For the text-containing cell, return its midpoint in (X, Y) coordinate format. 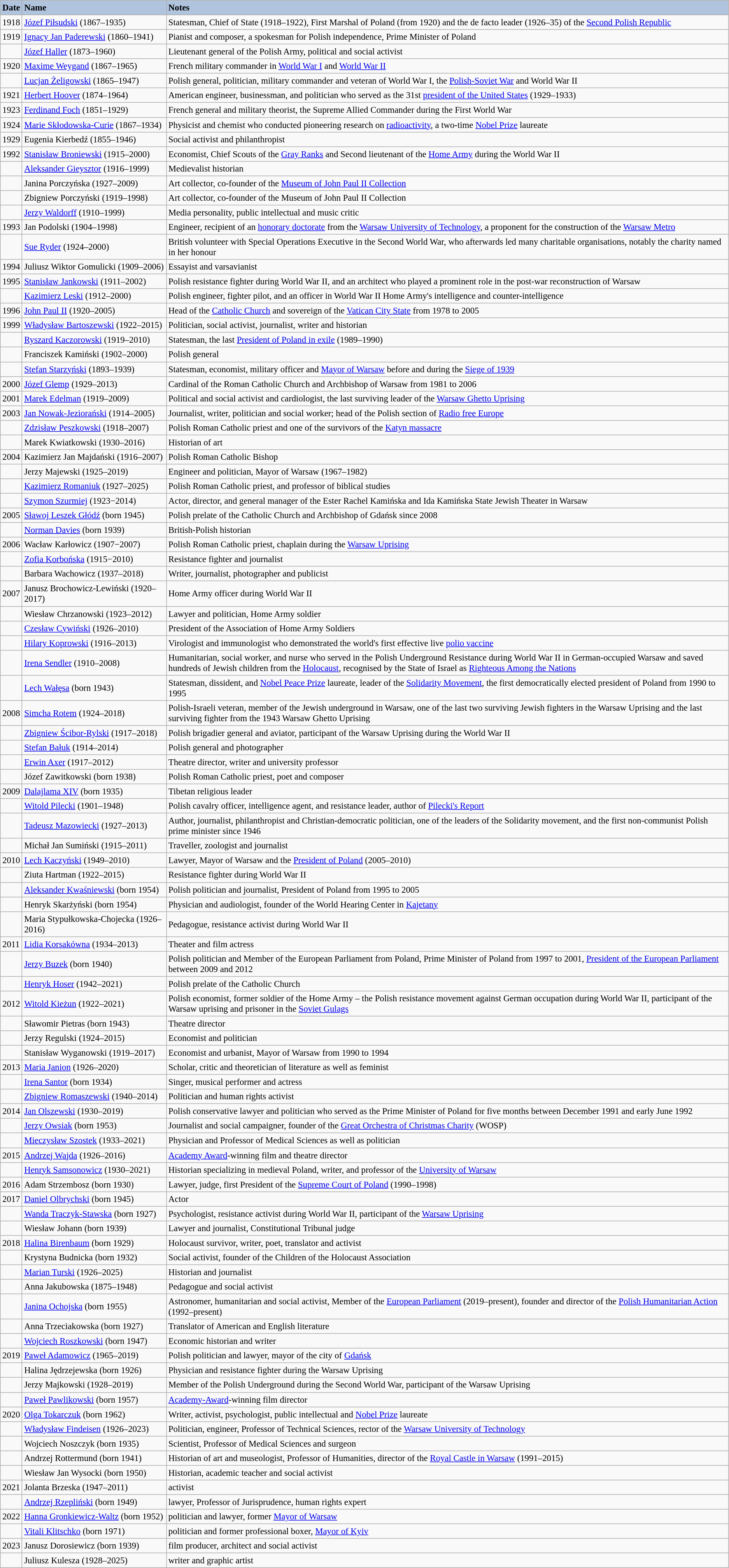
Pedagogue, resistance activist during World War II (447, 924)
Wojciech Roszkowski (born 1947) (94, 1341)
Daniel Olbrychski (born 1945) (94, 1199)
Adam Strzembosz (born 1930) (94, 1184)
Polish Roman Catholic priest, and professor of biblical studies (447, 486)
Lawyer, Mayor of Warsaw and the President of Poland (2005–2010) (447, 860)
Writer, journalist, photographer and publicist (447, 574)
Władysław Findeisen (1926–2023) (94, 1429)
Economist and urbanist, Mayor of Warsaw from 1990 to 1994 (447, 1053)
French general and military theorist, the Supreme Allied Commander during the First World War (447, 110)
Lech Kaczyński (1949–2010) (94, 860)
Janina Ochojska (born 1955) (94, 1307)
2005 (11, 515)
Polish general and photographer (447, 748)
1923 (11, 110)
2022 (11, 1517)
Ryszard Kaczorowski (1919–2010) (94, 340)
Political and social activist and cardiologist, the last surviving leader of the Warsaw Ghetto Uprising (447, 398)
Szymon Szurmiej (1923−2014) (94, 501)
Polish prelate of the Catholic Church and Archbishop of Gdańsk since 2008 (447, 515)
2018 (11, 1243)
Hanna Gronkiewicz-Waltz (born 1952) (94, 1517)
film producer, architect and social activist (447, 1546)
Andrzej Rottermund (born 1941) (94, 1458)
Politician, social activist, journalist, writer and historian (447, 325)
Olga Tokarczuk (born 1962) (94, 1414)
Essayist and varsavianist (447, 267)
Economic historian and writer (447, 1341)
Polish resistance fighter during World War II, and an architect who played a prominent role in the post-war reconstruction of Warsaw (447, 282)
Lawyer, judge, first President of the Supreme Court of Poland (1990–1998) (447, 1184)
1996 (11, 311)
Jerzy Regulski (1924–2015) (94, 1038)
Józef Zawitkowski (born 1938) (94, 777)
Polish Roman Catholic Bishop (447, 457)
Paweł Adamowicz (1965–2019) (94, 1356)
Józef Piłsudski (1867–1935) (94, 23)
Pianist and composer, a spokesman for Polish independence, Prime Minister of Poland (447, 37)
Zbigniew Ścibor-Rylski (1917–2018) (94, 733)
Academy-Award-winning film director (447, 1400)
Henryk Hoser (1942–2021) (94, 984)
Zofia Korbońska (1915−2010) (94, 559)
Lieutenant general of the Polish Army, political and social activist (447, 52)
President of the Association of Home Army Soldiers (447, 628)
Aleksander Gieysztor (1916–1999) (94, 168)
Andrzej Rzepliński (born 1949) (94, 1502)
1920 (11, 66)
Journalist and social campaigner, founder of the Great Orchestra of Christmas Charity (WOSP) (447, 1126)
Erwin Axer (1917–2012) (94, 762)
Polish general, politician, military commander and veteran of World War I, the Polish-Soviet War and World War II (447, 81)
1993 (11, 227)
Economist and politician (447, 1038)
Lidia Korsakówna (1934–2013) (94, 944)
Juliusz Kulesza (1928–2025) (94, 1561)
1918 (11, 23)
2013 (11, 1067)
Stanisław Wyganowski (1919–2017) (94, 1053)
Virologist and immunologist who demonstrated the world's first effective live polio vaccine (447, 643)
Stanisław Jankowski (1911–2002) (94, 282)
Polish cavalry officer, intelligence agent, and resistance leader, author of Pilecki's Report (447, 806)
Physicist and chemist who conducted pioneering research on radioactivity, a two-time Nobel Prize laureate (447, 125)
Jerzy Buzek (born 1940) (94, 964)
Janina Porczyńska (1927–2009) (94, 183)
Historian specializing in medieval Poland, writer, and professor of the University of Warsaw (447, 1170)
2014 (11, 1111)
Polish conservative lawyer and politician who served as the Prime Minister of Poland for five months between December 1991 and early June 1992 (447, 1111)
Simcha Rotem (1924–2018) (94, 713)
Member of the Polish Underground during the Second World War, participant of the Warsaw Uprising (447, 1385)
British-Polish historian (447, 530)
lawyer, Professor of Jurisprudence, human rights expert (447, 1502)
Lech Wałęsa (born 1943) (94, 688)
activist (447, 1487)
Politician and human rights activist (447, 1097)
Anna Trzeciakowska (born 1927) (94, 1326)
Ziuta Hartman (1922–2015) (94, 875)
Academy Award-winning film and theatre director (447, 1155)
2012 (11, 1004)
Wacław Karłowicz (1907−2007) (94, 545)
Irena Sendler (1910–2008) (94, 663)
Theatre director (447, 1023)
Józef Glemp (1929–2013) (94, 384)
Michał Jan Sumiński (1915–2011) (94, 846)
Henryk Skarżyński (born 1954) (94, 904)
1921 (11, 95)
Holocaust survivor, writer, poet, translator and activist (447, 1243)
writer and graphic artist (447, 1561)
Kazimierz Romaniuk (1927–2025) (94, 486)
Irena Santor (born 1934) (94, 1082)
2004 (11, 457)
2009 (11, 792)
Actor (447, 1199)
Wojciech Noszczyk (born 1935) (94, 1444)
Engineer and politician, Mayor of Warsaw (1967–1982) (447, 471)
Media personality, public intellectual and music critic (447, 212)
Tadeusz Mazowiecki (1927–2013) (94, 826)
Maria Stypułkowska-Chojecka (1926–2016) (94, 924)
Paweł Pawlikowski (born 1957) (94, 1400)
2011 (11, 944)
Dalajlama XIV (born 1935) (94, 792)
Henryk Samsonowicz (1930–2021) (94, 1170)
2001 (11, 398)
2019 (11, 1356)
Juliusz Wiktor Gomulicki (1909–2006) (94, 267)
2021 (11, 1487)
Władysław Bartoszewski (1922–2015) (94, 325)
Maxime Weygand (1867–1965) (94, 66)
Sue Ryder (1924–2000) (94, 247)
Wanda Traczyk-Stawska (born 1927) (94, 1214)
politician and former professional boxer, Mayor of Kyiv (447, 1531)
Polish brigadier general and aviator, participant of the Warsaw Uprising during the World War II (447, 733)
Aleksander Kwaśniewski (born 1954) (94, 890)
Polish engineer, fighter pilot, and an officer in World War II Home Army's intelligence and counter-intelligence (447, 296)
1919 (11, 37)
Krystyna Budnicka (born 1932) (94, 1258)
Historian of art and museologist, Professor of Humanities, director of the Royal Castle in Warsaw (1991–2015) (447, 1458)
2008 (11, 713)
2010 (11, 860)
Jan Nowak-Jeziorański (1914–2005) (94, 413)
2020 (11, 1414)
Jan Podolski (1904–1998) (94, 227)
Stefan Bałuk (1914–2014) (94, 748)
Mieczysław Szostek (1933–2021) (94, 1141)
Statesman, Chief of State (1918–1922), First Marshal of Poland (from 1920) and the de facto leader (1926–35) of the Second Polish Republic (447, 23)
Wiesław Johann (born 1939) (94, 1228)
Physician and resistance fighter during the Warsaw Uprising (447, 1370)
Halina Birenbaum (born 1929) (94, 1243)
Historian of art (447, 442)
Economist, Chief Scouts of the Gray Ranks and Second lieutenant of the Home Army during the World War II (447, 154)
Translator of American and English literature (447, 1326)
1924 (11, 125)
Physician and Professor of Medical Sciences as well as politician (447, 1141)
French military commander in World War I and World War II (447, 66)
Politician, engineer, Professor of Technical Sciences, rector of the Warsaw University of Technology (447, 1429)
Norman Davies (born 1939) (94, 530)
Head of the Catholic Church and sovereign of the Vatican City State from 1978 to 2005 (447, 311)
Kazimierz Leski (1912–2000) (94, 296)
Resistance fighter during World War II (447, 875)
Polish Roman Catholic priest and one of the survivors of the Katyn massacre (447, 428)
Scholar, critic and theoretician of literature as well as feminist (447, 1067)
2007 (11, 594)
Hilary Koprowski (1916–2013) (94, 643)
Notes (447, 8)
Ferdinand Foch (1851–1929) (94, 110)
Date (11, 8)
Historian, academic teacher and social activist (447, 1473)
Theatre director, writer and university professor (447, 762)
Tibetan religious leader (447, 792)
Marian Turski (1926–2025) (94, 1272)
1994 (11, 267)
1929 (11, 139)
Stefan Starzyński (1893–1939) (94, 369)
Medievalist historian (447, 168)
Marek Edelman (1919–2009) (94, 398)
Maria Janion (1926–2020) (94, 1067)
Andrzej Wajda (1926–2016) (94, 1155)
Halina Jędrzejewska (born 1926) (94, 1370)
Józef Haller (1873–1960) (94, 52)
Herbert Hoover (1874–1964) (94, 95)
Journalist, writer, politician and social worker; head of the Polish section of Radio free Europe (447, 413)
Polish politician and lawyer, mayor of the city of Gdańsk (447, 1356)
2017 (11, 1199)
Ignacy Jan Paderewski (1860–1941) (94, 37)
Witold Pilecki (1901–1948) (94, 806)
Lawyer and journalist, Constitutional Tribunal judge (447, 1228)
2023 (11, 1546)
Polish politician and journalist, President of Poland from 1995 to 2005 (447, 890)
Resistance fighter and journalist (447, 559)
American engineer, businessman, and politician who served as the 31st president of the United States (1929–1933) (447, 95)
Home Army officer during World War II (447, 594)
Actor, director, and general manager of the Ester Rachel Kamińska and Ida Kamińska State Jewish Theater in Warsaw (447, 501)
Jolanta Brzeska (1947–2011) (94, 1487)
Stanisław Broniewski (1915–2000) (94, 154)
Lawyer and politician, Home Army soldier (447, 614)
Traveller, zoologist and journalist (447, 846)
Sławomir Pietras (born 1943) (94, 1023)
Jan Olszewski (1930–2019) (94, 1111)
2016 (11, 1184)
Janusz Brochowicz-Lewiński (1920–2017) (94, 594)
Historian and journalist (447, 1272)
Theater and film actress (447, 944)
Singer, musical performer and actress (447, 1082)
Cardinal of the Roman Catholic Church and Archbishop of Warsaw from 1981 to 2006 (447, 384)
Scientist, Professor of Medical Sciences and surgeon (447, 1444)
Zbigniew Porczyński (1919–1998) (94, 198)
1999 (11, 325)
Zbigniew Romaszewski (1940–2014) (94, 1097)
Jerzy Waldorff (1910–1999) (94, 212)
Psychologist, resistance activist during World War II, participant of the Warsaw Uprising (447, 1214)
Social activist, founder of the Children of the Holocaust Association (447, 1258)
John Paul II (1920–2005) (94, 311)
Franciszek Kamiński (1902–2000) (94, 355)
Jerzy Owsiak (born 1953) (94, 1126)
Pedagogue and social activist (447, 1287)
Witold Kieżun (1922–2021) (94, 1004)
Anna Jakubowska (1875–1948) (94, 1287)
Lucjan Żeligowski (1865–1947) (94, 81)
Polish Roman Catholic priest, poet and composer (447, 777)
Social activist and philanthropist (447, 139)
Statesman, the last President of Poland in exile (1989–1990) (447, 340)
2006 (11, 545)
Polish prelate of the Catholic Church (447, 984)
Vitali Klitschko (born 1971) (94, 1531)
Polish Roman Catholic priest, chaplain during the Warsaw Uprising (447, 545)
2015 (11, 1155)
Physician and audiologist, founder of the World Hearing Center in Kajetany (447, 904)
Czesław Cywiński (1926–2010) (94, 628)
Kazimierz Jan Majdański (1916–2007) (94, 457)
Statesman, economist, military officer and Mayor of Warsaw before and during the Siege of 1939 (447, 369)
Writer, activist, psychologist, public intellectual and Nobel Prize laureate (447, 1414)
Polish general (447, 355)
Janusz Dorosiewicz (born 1939) (94, 1546)
Jerzy Majewski (1925–2019) (94, 471)
2003 (11, 413)
Barbara Wachowicz (1937–2018) (94, 574)
Wiesław Chrzanowski (1923–2012) (94, 614)
Wiesław Jan Wysocki (born 1950) (94, 1473)
Eugenia Kierbedź (1855–1946) (94, 139)
politician and lawyer, former Mayor of Warsaw (447, 1517)
Name (94, 8)
Jerzy Majkowski (1928–2019) (94, 1385)
2000 (11, 384)
1995 (11, 282)
Marek Kwiatkowski (1930–2016) (94, 442)
Zdzisław Peszkowski (1918–2007) (94, 428)
Marie Skłodowska-Curie (1867–1934) (94, 125)
Sławoj Leszek Głódź (born 1945) (94, 515)
1992 (11, 154)
Engineer, recipient of an honorary doctorate from the Warsaw University of Technology, a proponent for the construction of the Warsaw Metro (447, 227)
